For the text-containing cell, return its midpoint in (X, Y) coordinate format. 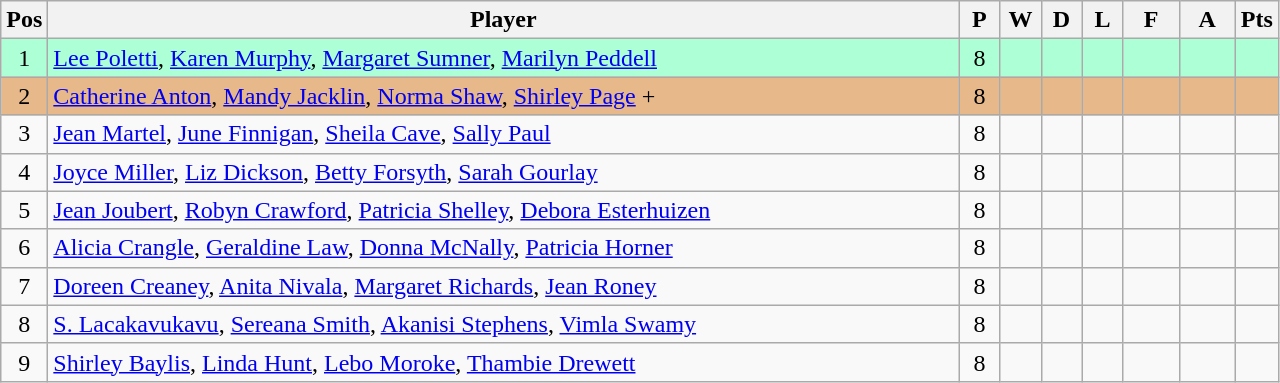
3 (24, 134)
9 (24, 362)
Jean Martel, June Finnigan, Sheila Cave, Sally Paul (504, 134)
A (1207, 20)
7 (24, 286)
Pts (1256, 20)
D (1062, 20)
4 (24, 172)
S. Lacakavukavu, Sereana Smith, Akanisi Stephens, Vimla Swamy (504, 324)
F (1151, 20)
Catherine Anton, Mandy Jacklin, Norma Shaw, Shirley Page + (504, 96)
Jean Joubert, Robyn Crawford, Patricia Shelley, Debora Esterhuizen (504, 210)
Alicia Crangle, Geraldine Law, Donna McNally, Patricia Horner (504, 248)
6 (24, 248)
1 (24, 58)
2 (24, 96)
L (1102, 20)
Doreen Creaney, Anita Nivala, Margaret Richards, Jean Roney (504, 286)
Player (504, 20)
5 (24, 210)
Pos (24, 20)
Lee Poletti, Karen Murphy, Margaret Sumner, Marilyn Peddell (504, 58)
P (980, 20)
Joyce Miller, Liz Dickson, Betty Forsyth, Sarah Gourlay (504, 172)
W (1020, 20)
Shirley Baylis, Linda Hunt, Lebo Moroke, Thambie Drewett (504, 362)
